From the cell containing the given text, extract its center point as (x, y) coordinate. 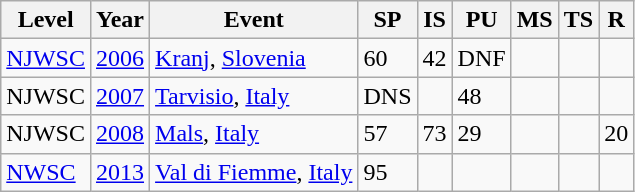
TS (578, 20)
Event (254, 20)
2006 (120, 58)
Kranj, Slovenia (254, 58)
NWSC (46, 172)
DNF (482, 58)
60 (388, 58)
PU (482, 20)
Tarvisio, Italy (254, 96)
57 (388, 134)
2007 (120, 96)
20 (616, 134)
95 (388, 172)
Level (46, 20)
Val di Fiemme, Italy (254, 172)
MS (534, 20)
Mals, Italy (254, 134)
R (616, 20)
42 (434, 58)
Year (120, 20)
48 (482, 96)
SP (388, 20)
2008 (120, 134)
73 (434, 134)
DNS (388, 96)
2013 (120, 172)
IS (434, 20)
29 (482, 134)
